Pinpoint the cell where the given text exists, returning its [x, y] midpoint coordinate. 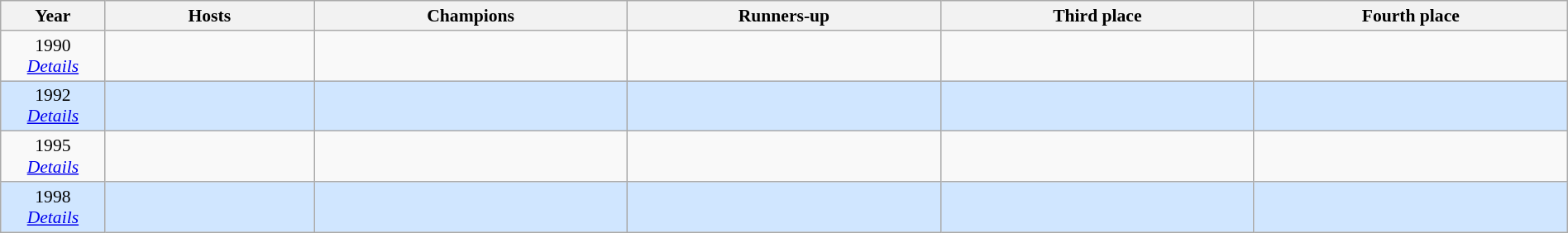
1992Details [53, 106]
1998Details [53, 207]
1990Details [53, 56]
Champions [471, 16]
Year [53, 16]
Fourth place [1411, 16]
1995Details [53, 157]
Hosts [210, 16]
Runners-up [784, 16]
Third place [1097, 16]
